Pinpoint the cell where the given text exists, returning its [X, Y] midpoint coordinate. 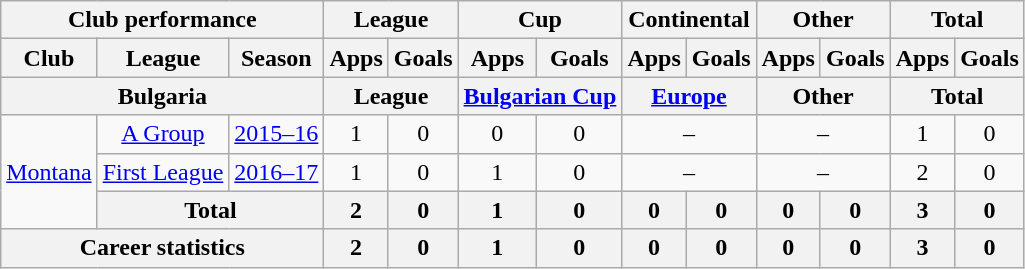
2016–17 [276, 172]
Career statistics [162, 248]
Montana [49, 172]
First League [163, 172]
Season [276, 58]
Bulgaria [162, 96]
Continental [689, 20]
Bulgarian Cup [540, 96]
Cup [540, 20]
2015–16 [276, 134]
Europe [689, 96]
Club [49, 58]
A Group [163, 134]
Club performance [162, 20]
